Locate the cell with the specified text and output its (x, y) center coordinate. 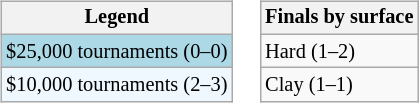
$10,000 tournaments (2–3) (116, 85)
Finals by surface (339, 18)
$25,000 tournaments (0–0) (116, 51)
Legend (116, 18)
Hard (1–2) (339, 51)
Clay (1–1) (339, 85)
